Determine the (x, y) coordinate at the center of the cell enclosing the given text.  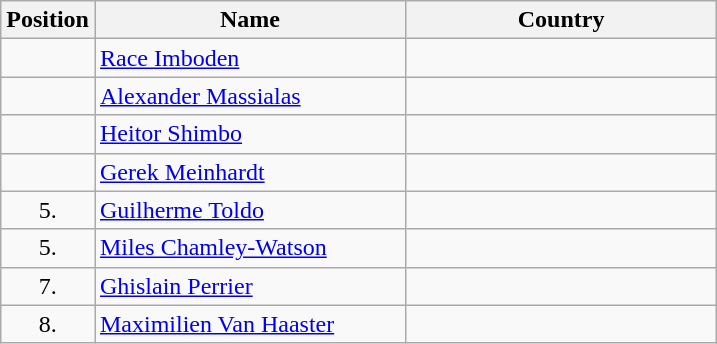
Gerek Meinhardt (250, 172)
Ghislain Perrier (250, 286)
7. (48, 286)
Country (562, 20)
Maximilien Van Haaster (250, 324)
Guilherme Toldo (250, 210)
Heitor Shimbo (250, 134)
8. (48, 324)
Name (250, 20)
Race Imboden (250, 58)
Position (48, 20)
Alexander Massialas (250, 96)
Miles Chamley-Watson (250, 248)
